Scan for the cell matching the given text and deliver its [X, Y] coordinate at center. 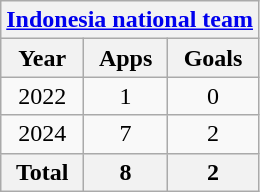
2022 [42, 96]
8 [126, 172]
Year [42, 58]
Indonesia national team [130, 20]
Goals [214, 58]
7 [126, 134]
Apps [126, 58]
2024 [42, 134]
0 [214, 96]
Total [42, 172]
1 [126, 96]
